Find where the given text appears and provide that cell's center as (x, y) coordinate. 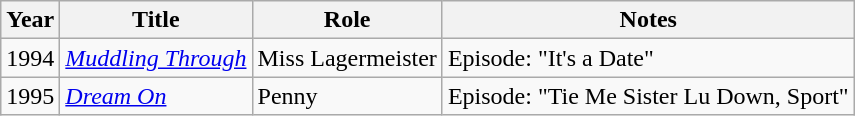
Notes (648, 20)
Miss Lagermeister (347, 58)
Episode: "It's a Date" (648, 58)
Year (30, 20)
1995 (30, 96)
Episode: "Tie Me Sister Lu Down, Sport" (648, 96)
Penny (347, 96)
Muddling Through (156, 58)
1994 (30, 58)
Title (156, 20)
Role (347, 20)
Dream On (156, 96)
